Return (x, y) of the center of cell containing provided text 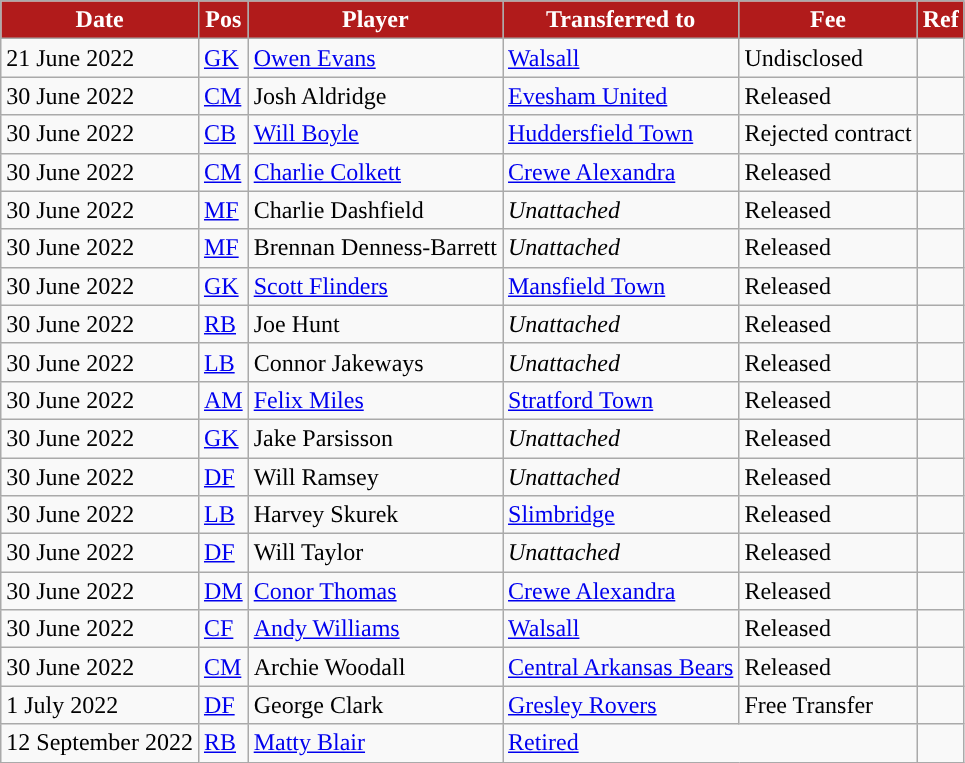
Stratford Town (620, 400)
Rejected contract (828, 134)
CF (223, 629)
Transferred to (620, 20)
Evesham United (620, 96)
Huddersfield Town (620, 134)
Joe Hunt (375, 324)
Andy Williams (375, 629)
Jake Parsisson (375, 438)
Archie Woodall (375, 667)
Pos (223, 20)
Central Arkansas Bears (620, 667)
Harvey Skurek (375, 515)
Will Taylor (375, 553)
Brennan Denness-Barrett (375, 248)
Retired (710, 743)
Felix Miles (375, 400)
Scott Flinders (375, 286)
Charlie Colkett (375, 172)
12 September 2022 (100, 743)
Charlie Dashfield (375, 210)
Ref (940, 20)
Slimbridge (620, 515)
Date (100, 20)
Will Ramsey (375, 477)
Conor Thomas (375, 591)
21 June 2022 (100, 58)
1 July 2022 (100, 705)
DM (223, 591)
Mansfield Town (620, 286)
Undisclosed (828, 58)
Matty Blair (375, 743)
AM (223, 400)
Gresley Rovers (620, 705)
Josh Aldridge (375, 96)
Player (375, 20)
Owen Evans (375, 58)
CB (223, 134)
Free Transfer (828, 705)
Connor Jakeways (375, 362)
George Clark (375, 705)
Will Boyle (375, 134)
Fee (828, 20)
